Capture the cell that displays the provided text and extract its (X, Y) central coordinate. 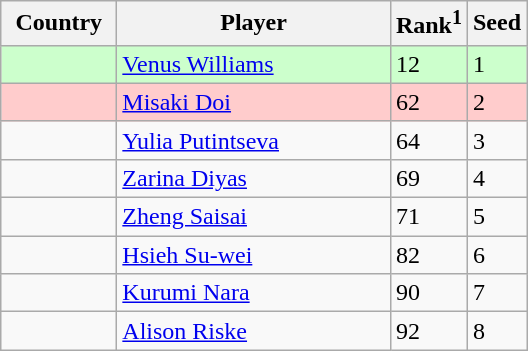
71 (428, 217)
Zarina Diyas (254, 178)
5 (496, 217)
3 (496, 140)
69 (428, 178)
12 (428, 64)
90 (428, 293)
Rank1 (428, 24)
4 (496, 178)
1 (496, 64)
Alison Riske (254, 331)
92 (428, 331)
Misaki Doi (254, 102)
Kurumi Nara (254, 293)
Venus Williams (254, 64)
2 (496, 102)
62 (428, 102)
64 (428, 140)
Hsieh Su-wei (254, 255)
Seed (496, 24)
Yulia Putintseva (254, 140)
Country (59, 24)
Player (254, 24)
7 (496, 293)
6 (496, 255)
Zheng Saisai (254, 217)
82 (428, 255)
8 (496, 331)
